From the cell containing the given text, extract its center point as [x, y] coordinate. 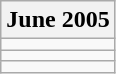
June 2005 [58, 20]
